Search for the cell housing the specified text and yield its (x, y) center coordinate. 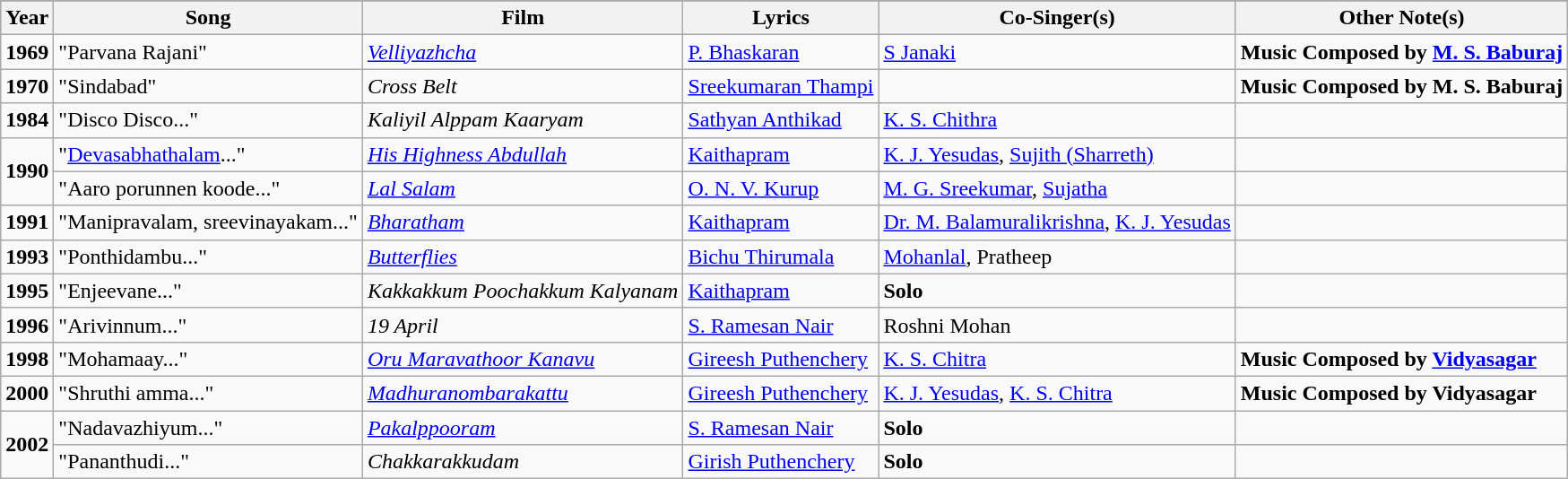
O. N. V. Kurup (781, 188)
"Shruthi amma..." (208, 393)
"Pananthudi..." (208, 462)
Oru Maravathoor Kanavu (523, 359)
1991 (27, 222)
Bharatham (523, 222)
"Manipravalam, sreevinayakam..." (208, 222)
Other Note(s) (1401, 18)
"Disco Disco..." (208, 120)
1998 (27, 359)
Bichu Thirumala (781, 257)
K. S. Chithra (1057, 120)
K. J. Yesudas, K. S. Chitra (1057, 393)
Sreekumaran Thampi (781, 86)
Co-Singer(s) (1057, 18)
"Enjeevane..." (208, 291)
His Highness Abdullah (523, 154)
Sathyan Anthikad (781, 120)
"Parvana Rajani" (208, 52)
K. S. Chitra (1057, 359)
"Devasabhathalam..." (208, 154)
1984 (27, 120)
Mohanlal, Pratheep (1057, 257)
Cross Belt (523, 86)
1970 (27, 86)
Madhuranombarakattu (523, 393)
Chakkarakkudam (523, 462)
Year (27, 18)
Velliyazhcha (523, 52)
"Mohamaay..." (208, 359)
M. G. Sreekumar, Sujatha (1057, 188)
"Arivinnum..." (208, 325)
Kaliyil Alppam Kaaryam (523, 120)
P. Bhaskaran (781, 52)
"Ponthidambu..." (208, 257)
1969 (27, 52)
Kakkakkum Poochakkum Kalyanam (523, 291)
Dr. M. Balamuralikrishna, K. J. Yesudas (1057, 222)
Lyrics (781, 18)
Lal Salam (523, 188)
K. J. Yesudas, Sujith (Sharreth) (1057, 154)
Roshni Mohan (1057, 325)
"Sindabad" (208, 86)
"Aaro porunnen koode..." (208, 188)
Film (523, 18)
Girish Puthenchery (781, 462)
Song (208, 18)
"Nadavazhiyum..." (208, 428)
19 April (523, 325)
1995 (27, 291)
1996 (27, 325)
S Janaki (1057, 52)
2000 (27, 393)
1993 (27, 257)
Butterflies (523, 257)
2002 (27, 445)
Pakalppooram (523, 428)
1990 (27, 171)
